Return the (X, Y) coordinate for the center point of the cell that contains the specified text.  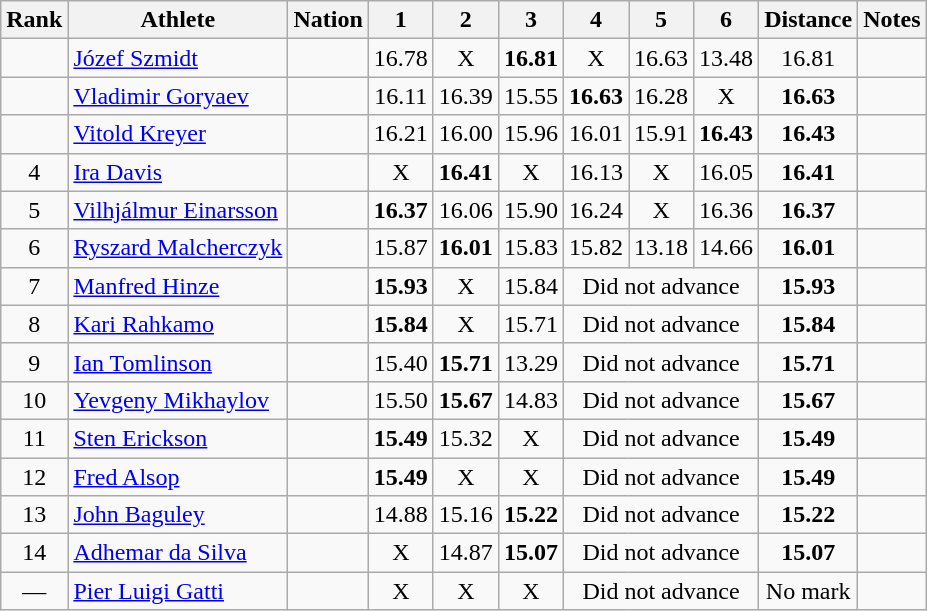
Adhemar da Silva (178, 553)
16.24 (596, 210)
15.87 (400, 248)
15.50 (400, 400)
Distance (808, 20)
13 (34, 515)
15.83 (530, 248)
15.32 (466, 438)
15.91 (662, 134)
16.36 (726, 210)
Ian Tomlinson (178, 362)
Fred Alsop (178, 477)
Sten Erickson (178, 438)
15.16 (466, 515)
15.82 (596, 248)
14.66 (726, 248)
16.21 (400, 134)
Vladimir Goryaev (178, 96)
— (34, 591)
2 (466, 20)
16.11 (400, 96)
16.39 (466, 96)
16.00 (466, 134)
13.48 (726, 58)
No mark (808, 591)
13.18 (662, 248)
16.28 (662, 96)
7 (34, 286)
Ryszard Malcherczyk (178, 248)
Ira Davis (178, 172)
16.13 (596, 172)
14.87 (466, 553)
Yevgeny Mikhaylov (178, 400)
Manfred Hinze (178, 286)
Nation (328, 20)
John Baguley (178, 515)
Kari Rahkamo (178, 324)
15.96 (530, 134)
11 (34, 438)
16.05 (726, 172)
3 (530, 20)
Józef Szmidt (178, 58)
Pier Luigi Gatti (178, 591)
Rank (34, 20)
Vitold Kreyer (178, 134)
12 (34, 477)
15.55 (530, 96)
15.40 (400, 362)
14.88 (400, 515)
16.06 (466, 210)
Notes (892, 20)
15.90 (530, 210)
8 (34, 324)
Athlete (178, 20)
16.78 (400, 58)
1 (400, 20)
14 (34, 553)
9 (34, 362)
13.29 (530, 362)
Vilhjálmur Einarsson (178, 210)
10 (34, 400)
14.83 (530, 400)
